Locate the cell with the specified text and output its (x, y) center coordinate. 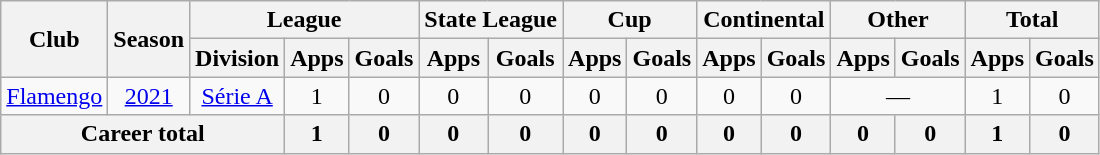
Continental (764, 20)
Season (149, 39)
Club (54, 39)
Série A (238, 96)
Total (1032, 20)
Cup (630, 20)
Flamengo (54, 96)
Division (238, 58)
State League (491, 20)
— (898, 96)
Career total (143, 134)
2021 (149, 96)
Other (898, 20)
League (304, 20)
